Search for the cell housing the specified text and yield its (X, Y) center coordinate. 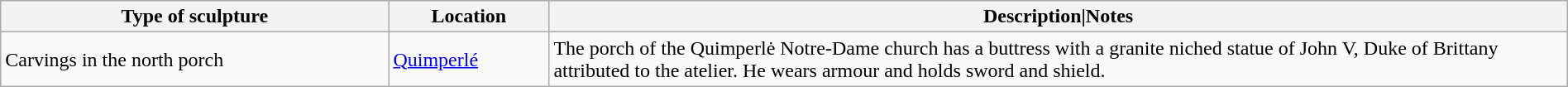
Description|Notes (1059, 17)
Type of sculpture (195, 17)
Carvings in the north porch (195, 60)
Quimperlé (469, 60)
Location (469, 17)
